Pinpoint the cell where the given text exists, returning its [X, Y] midpoint coordinate. 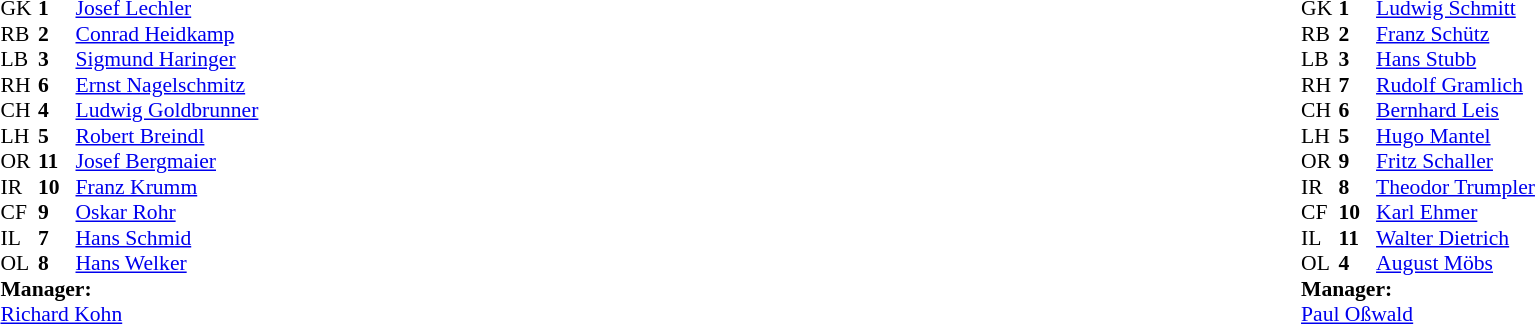
Franz Schütz [1456, 34]
Walter Dietrich [1456, 238]
Conrad Heidkamp [168, 34]
Theodor Trumpler [1456, 187]
Robert Breindl [168, 136]
Josef Bergmaier [168, 161]
Sigmund Haringer [168, 59]
Hans Welker [168, 263]
Ernst Nagelschmitz [168, 85]
Franz Krumm [168, 187]
Hugo Mantel [1456, 136]
Oskar Rohr [168, 213]
Hans Schmid [168, 238]
Karl Ehmer [1456, 213]
Fritz Schaller [1456, 161]
August Möbs [1456, 263]
Hans Stubb [1456, 59]
Bernhard Leis [1456, 111]
Rudolf Gramlich [1456, 85]
Ludwig Goldbrunner [168, 111]
